Capture the cell that displays the provided text and extract its [X, Y] central coordinate. 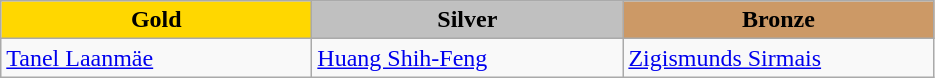
Tanel Laanmäe [156, 58]
Zigismunds Sirmais [778, 58]
Bronze [778, 20]
Silver [468, 20]
Gold [156, 20]
Huang Shih-Feng [468, 58]
